Determine the [x, y] coordinate at the center of the cell enclosing the given text.  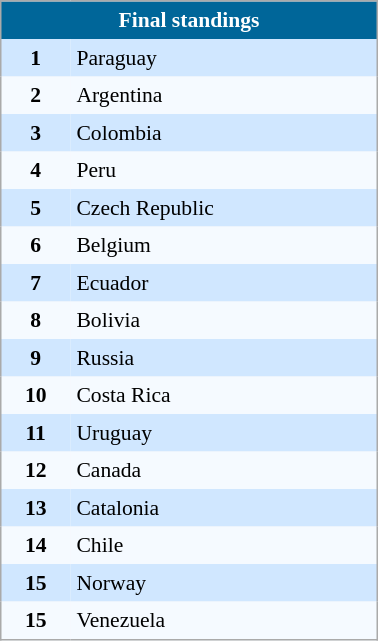
6 [35, 245]
Final standings [189, 20]
8 [35, 321]
12 [35, 471]
11 [35, 433]
Catalonia [224, 508]
Venezuela [224, 621]
Norway [224, 583]
Russia [224, 358]
4 [35, 171]
Argentina [224, 95]
13 [35, 508]
Czech Republic [224, 208]
Paraguay [224, 58]
2 [35, 95]
Canada [224, 471]
1 [35, 58]
Bolivia [224, 321]
Ecuador [224, 283]
Peru [224, 171]
Costa Rica [224, 395]
14 [35, 545]
Uruguay [224, 433]
7 [35, 283]
Chile [224, 545]
5 [35, 208]
10 [35, 395]
3 [35, 133]
9 [35, 358]
Belgium [224, 245]
Colombia [224, 133]
